For the text-containing cell, return its midpoint in (x, y) coordinate format. 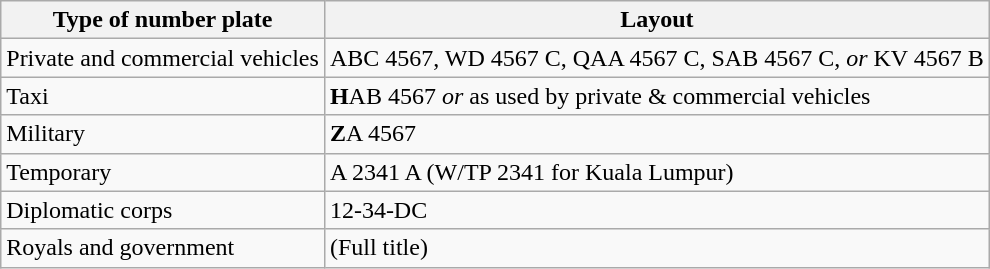
Temporary (163, 172)
(Full title) (656, 248)
A 2341 A (W/TP 2341 for Kuala Lumpur) (656, 172)
Diplomatic corps (163, 210)
Military (163, 134)
Type of number plate (163, 20)
Taxi (163, 96)
Royals and government (163, 248)
HAB 4567 or as used by private & commercial vehicles (656, 96)
12-34-DC (656, 210)
ZA 4567 (656, 134)
Private and commercial vehicles (163, 58)
ABC 4567, WD 4567 C, QAA 4567 C, SAB 4567 C, or KV 4567 B (656, 58)
Layout (656, 20)
